Locate the cell with the specified text and output its (x, y) center coordinate. 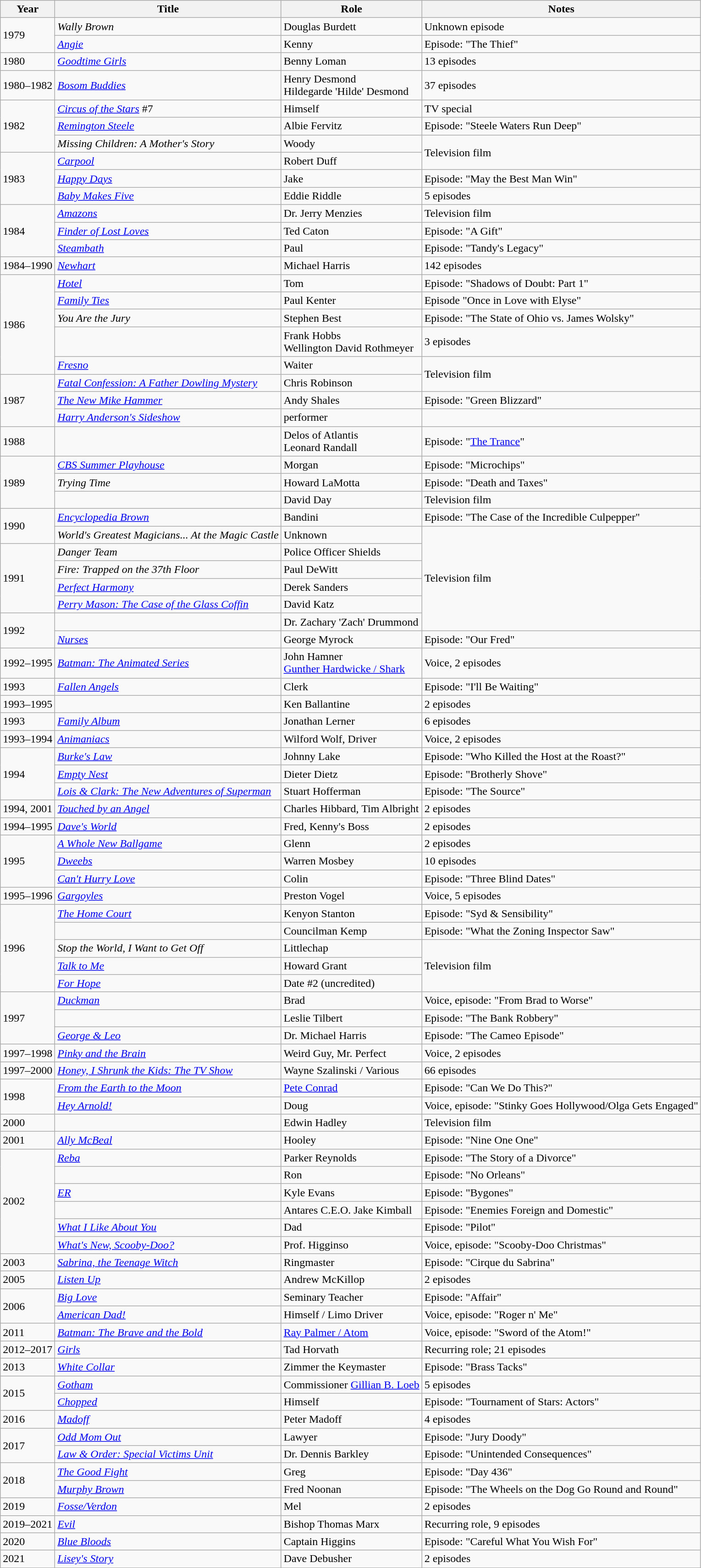
David Day (351, 500)
Prof. Higginso (351, 1245)
Listen Up (168, 1280)
John Hamner Gunther Hardwicke / Shark (351, 663)
Peter Madoff (351, 1419)
2021 (28, 1559)
2003 (28, 1262)
2011 (28, 1332)
Chris Robinson (351, 383)
Pete Conrad (351, 1088)
Family Ties (168, 301)
Ringmaster (351, 1262)
Jonathan Lerner (351, 721)
Batman: The Animated Series (168, 663)
TV special (561, 109)
1998 (28, 1096)
Episode: "The Case of the Incredible Culpepper" (561, 517)
2002 (28, 1201)
Lisey's Story (168, 1559)
1986 (28, 325)
Voice, episode: "Sword of the Atom!" (561, 1332)
Baby Makes Five (168, 196)
Paul (351, 248)
Finder of Lost Loves (168, 231)
Episode: "Who Killed the Host at the Roast?" (561, 756)
Touched by an Angel (168, 809)
1982 (28, 126)
Episode: "Steele Waters Run Deep" (561, 126)
Unknown (351, 535)
1994 (28, 774)
Episode: "Three Blind Dates" (561, 879)
Lois & Clark: The New Adventures of Superman (168, 791)
Episode: "The Bank Robbery" (561, 1018)
Lawyer (351, 1437)
Police Officer Shields (351, 552)
2005 (28, 1280)
Duckman (168, 1001)
Episode: "I'll Be Waiting" (561, 687)
Gargoyles (168, 896)
Seminary Teacher (351, 1297)
Ted Caton (351, 231)
Episode: "May the Best Man Win" (561, 178)
Episode "Once in Love with Elyse" (561, 301)
George & Leo (168, 1035)
2018 (28, 1480)
Dr. Dennis Barkley (351, 1454)
Episode: "Affair" (561, 1297)
2020 (28, 1541)
You Are the Jury (168, 318)
Evil (168, 1524)
Charles Hibbard, Tim Albright (351, 809)
Fosse/Verdon (168, 1507)
Voice, episode: "From Brad to Worse" (561, 1001)
Hotel (168, 283)
Wayne Szalinski / Various (351, 1070)
Big Love (168, 1297)
Fred, Kenny's Boss (351, 826)
Paul Kenter (351, 301)
From the Earth to the Moon (168, 1088)
Henry Desmond Hildegarde 'Hilde' Desmond (351, 85)
Jake (351, 178)
Frank Hobbs Wellington David Rothmeyer (351, 342)
Bishop Thomas Marx (351, 1524)
4 episodes (561, 1419)
Episode: "What the Zoning Inspector Saw" (561, 931)
Can't Hurry Love (168, 879)
1994, 2001 (28, 809)
Episode: "Tournament of Stars: Actors" (561, 1402)
What's New, Scooby-Doo? (168, 1245)
Voice, episode: "Stinky Goes Hollywood/Olga Gets Engaged" (561, 1105)
1990 (28, 526)
Kenyon Stanton (351, 913)
Wilford Wolf, Driver (351, 739)
Captain Higgins (351, 1541)
Harry Anderson's Sideshow (168, 418)
1987 (28, 400)
1993–1994 (28, 739)
1980 (28, 61)
Year (28, 9)
Derek Sanders (351, 587)
Fresno (168, 365)
3 episodes (561, 342)
Talk to Me (168, 966)
Angie (168, 44)
Episode: "Bygones" (561, 1193)
Episode: "The Source" (561, 791)
Stop the World, I Want to Get Off (168, 948)
Clerk (351, 687)
1988 (28, 441)
1992–1995 (28, 663)
37 episodes (561, 85)
Episode: "Our Fred" (561, 639)
Eddie Riddle (351, 196)
Councilman Kemp (351, 931)
2012–2017 (28, 1349)
Episode: "Unintended Consequences" (561, 1454)
1979 (28, 35)
1997–1998 (28, 1053)
Dr. Zachary 'Zach' Drummond (351, 622)
Batman: The Brave and the Bold (168, 1332)
Remington Steele (168, 126)
ER (168, 1193)
2013 (28, 1367)
2006 (28, 1306)
Unknown episode (561, 27)
Howard LaMotta (351, 482)
Delos of Atlantis Leonard Randall (351, 441)
Episode: "Can We Do This?" (561, 1088)
Episode: "Pilot" (561, 1227)
Wally Brown (168, 27)
Albie Fervitz (351, 126)
Notes (561, 9)
Dave Debusher (351, 1559)
Kenny (351, 44)
Episode: "Cirque du Sabrina" (561, 1262)
Johnny Lake (351, 756)
Dweebs (168, 861)
Mel (351, 1507)
Bandini (351, 517)
Littlechap (351, 948)
Greg (351, 1472)
Sabrina, the Teenage Witch (168, 1262)
Episode: "Microchips" (561, 465)
142 episodes (561, 266)
2019 (28, 1507)
Family Album (168, 721)
Nurses (168, 639)
Chopped (168, 1402)
What I Like About You (168, 1227)
Episode: "Green Blizzard" (561, 400)
Odd Mom Out (168, 1437)
Recurring role, 9 episodes (561, 1524)
Dr. Jerry Menzies (351, 213)
Missing Children: A Mother's Story (168, 143)
Douglas Burdett (351, 27)
Hey Arnold! (168, 1105)
Honey, I Shrunk the Kids: The TV Show (168, 1070)
Episode: "Syd & Sensibility" (561, 913)
Episode: "A Gift" (561, 231)
Episode: "No Orleans" (561, 1175)
Episode: "The State of Ohio vs. James Wolsky" (561, 318)
Episode: "Day 436" (561, 1472)
Episode: "Shadows of Doubt: Part 1" (561, 283)
1995–1996 (28, 896)
Stephen Best (351, 318)
6 episodes (561, 721)
Goodtime Girls (168, 61)
Commissioner Gillian B. Loeb (351, 1385)
Woody (351, 143)
2019–2021 (28, 1524)
Leslie Tilbert (351, 1018)
1991 (28, 578)
Episode: "The Story of a Divorce" (561, 1158)
Fatal Confession: A Father Dowling Mystery (168, 383)
1993–1995 (28, 704)
Perry Mason: The Case of the Glass Coffin (168, 605)
Antares C.E.O. Jake Kimball (351, 1210)
Gotham (168, 1385)
Andrew McKillop (351, 1280)
Law & Order: Special Victims Unit (168, 1454)
Benny Loman (351, 61)
2000 (28, 1123)
Newhart (168, 266)
1989 (28, 482)
Danger Team (168, 552)
Stuart Hofferman (351, 791)
Episode: "Brass Tacks" (561, 1367)
Ron (351, 1175)
Blue Bloods (168, 1541)
Fred Noonan (351, 1489)
Ally McBeal (168, 1140)
Role (351, 9)
Glenn (351, 844)
CBS Summer Playhouse (168, 465)
Episode: "Careful What You Wish For" (561, 1541)
World's Greatest Magicians... At the Magic Castle (168, 535)
Edwin Hadley (351, 1123)
Title (168, 9)
Pinky and the Brain (168, 1053)
Warren Mosbey (351, 861)
Colin (351, 879)
Weird Guy, Mr. Perfect (351, 1053)
Hooley (351, 1140)
Episode: "The Cameo Episode" (561, 1035)
Waiter (351, 365)
1992 (28, 631)
Andy Shales (351, 400)
Howard Grant (351, 966)
Ken Ballantine (351, 704)
Preston Vogel (351, 896)
Girls (168, 1349)
Episode: "The Wheels on the Dog Go Round and Round" (561, 1489)
Voice, 5 episodes (561, 896)
American Dad! (168, 1315)
For Hope (168, 983)
1997 (28, 1018)
Perfect Harmony (168, 587)
Episode: "Death and Taxes" (561, 482)
2017 (28, 1446)
Empty Nest (168, 774)
13 episodes (561, 61)
10 episodes (561, 861)
Burke's Law (168, 756)
Date #2 (uncredited) (351, 983)
performer (351, 418)
A Whole New Ballgame (168, 844)
Episode: "The Thief" (561, 44)
2015 (28, 1393)
Dave's World (168, 826)
The Home Court (168, 913)
Michael Harris (351, 266)
Tad Horvath (351, 1349)
Episode: "Enemies Foreign and Domestic" (561, 1210)
Bosom Buddies (168, 85)
Dad (351, 1227)
Himself / Limo Driver (351, 1315)
Fallen Angels (168, 687)
Voice, episode: "Scooby-Doo Christmas" (561, 1245)
Madoff (168, 1419)
Recurring role; 21 episodes (561, 1349)
Zimmer the Keymaster (351, 1367)
Episode: "Nine One One" (561, 1140)
Carpool (168, 161)
66 episodes (561, 1070)
David Katz (351, 605)
Paul DeWitt (351, 570)
Voice, episode: "Roger n' Me" (561, 1315)
Morgan (351, 465)
The New Mike Hammer (168, 400)
Tom (351, 283)
1983 (28, 178)
Episode: "Jury Doody" (561, 1437)
Steambath (168, 248)
Episode: "Tandy's Legacy" (561, 248)
Brad (351, 1001)
Robert Duff (351, 161)
Murphy Brown (168, 1489)
Animaniacs (168, 739)
1994–1995 (28, 826)
Parker Reynolds (351, 1158)
Circus of the Stars #7 (168, 109)
Amazons (168, 213)
2016 (28, 1419)
1984–1990 (28, 266)
1980–1982 (28, 85)
Dr. Michael Harris (351, 1035)
1995 (28, 861)
Dieter Dietz (351, 774)
1984 (28, 231)
Encyclopedia Brown (168, 517)
Episode: "Brotherly Shove" (561, 774)
Kyle Evans (351, 1193)
George Myrock (351, 639)
2001 (28, 1140)
The Good Fight (168, 1472)
1996 (28, 948)
Doug (351, 1105)
Fire: Trapped on the 37th Floor (168, 570)
Episode: "The Trance" (561, 441)
White Collar (168, 1367)
Happy Days (168, 178)
Ray Palmer / Atom (351, 1332)
Trying Time (168, 482)
1997–2000 (28, 1070)
Reba (168, 1158)
